For the text-containing cell, return its midpoint in [X, Y] coordinate format. 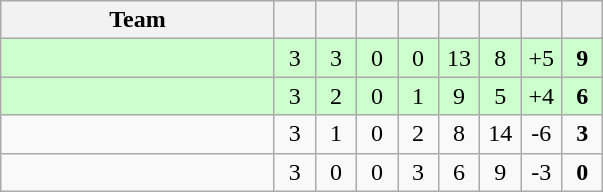
14 [500, 134]
-3 [542, 172]
+4 [542, 96]
5 [500, 96]
-6 [542, 134]
Team [138, 20]
13 [460, 58]
+5 [542, 58]
